Scan for the cell matching the given text and deliver its (x, y) coordinate at center. 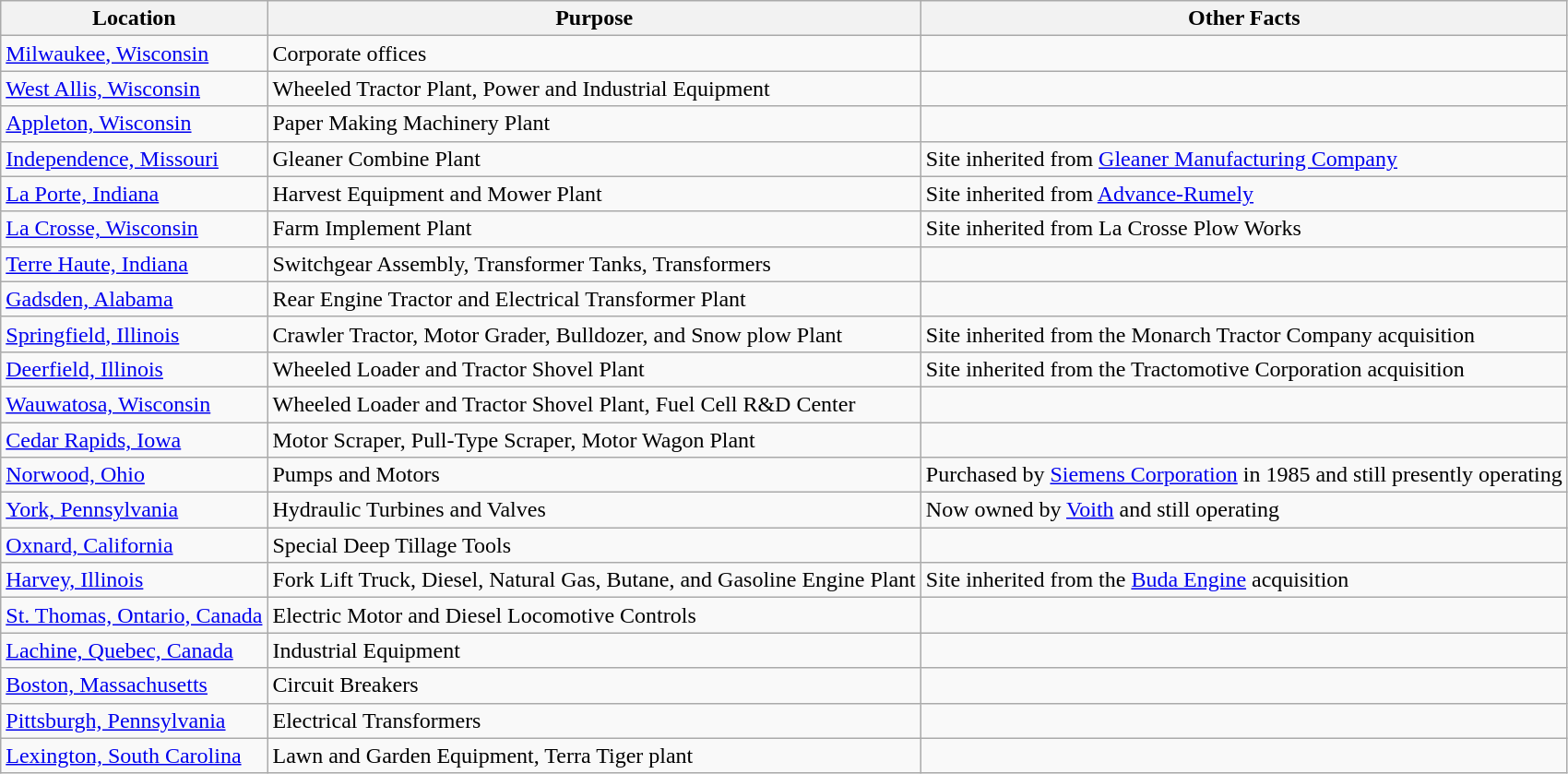
Pumps and Motors (594, 475)
Site inherited from Advance-Rumely (1243, 194)
Cedar Rapids, Iowa (135, 440)
Wheeled Loader and Tractor Shovel Plant, Fuel Cell R&D Center (594, 404)
Springfield, Illinois (135, 334)
Corporate offices (594, 54)
Norwood, Ohio (135, 475)
Farm Implement Plant (594, 229)
York, Pennsylvania (135, 510)
Now owned by Voith and still operating (1243, 510)
Circuit Breakers (594, 685)
Deerfield, Illinois (135, 369)
Harvest Equipment and Mower Plant (594, 194)
Purpose (594, 18)
Purchased by Siemens Corporation in 1985 and still presently operating (1243, 475)
Appleton, Wisconsin (135, 124)
Gadsden, Alabama (135, 299)
Crawler Tractor, Motor Grader, Bulldozer, and Snow plow Plant (594, 334)
Switchgear Assembly, Transformer Tanks, Transformers (594, 264)
Boston, Massachusetts (135, 685)
Paper Making Machinery Plant (594, 124)
St. Thomas, Ontario, Canada (135, 615)
Terre Haute, Indiana (135, 264)
Special Deep Tillage Tools (594, 545)
Pittsburgh, Pennsylvania (135, 720)
Site inherited from La Crosse Plow Works (1243, 229)
Electrical Transformers (594, 720)
La Crosse, Wisconsin (135, 229)
Site inherited from Gleaner Manufacturing Company (1243, 159)
Rear Engine Tractor and Electrical Transformer Plant (594, 299)
Other Facts (1243, 18)
Wauwatosa, Wisconsin (135, 404)
Lawn and Garden Equipment, Terra Tiger plant (594, 756)
Site inherited from the Tractomotive Corporation acquisition (1243, 369)
Site inherited from the Monarch Tractor Company acquisition (1243, 334)
West Allis, Wisconsin (135, 89)
Wheeled Loader and Tractor Shovel Plant (594, 369)
Lexington, South Carolina (135, 756)
Industrial Equipment (594, 650)
Oxnard, California (135, 545)
La Porte, Indiana (135, 194)
Gleaner Combine Plant (594, 159)
Location (135, 18)
Milwaukee, Wisconsin (135, 54)
Harvey, Illinois (135, 580)
Lachine, Quebec, Canada (135, 650)
Independence, Missouri (135, 159)
Motor Scraper, Pull-Type Scraper, Motor Wagon Plant (594, 440)
Wheeled Tractor Plant, Power and Industrial Equipment (594, 89)
Hydraulic Turbines and Valves (594, 510)
Site inherited from the Buda Engine acquisition (1243, 580)
Fork Lift Truck, Diesel, Natural Gas, Butane, and Gasoline Engine Plant (594, 580)
Electric Motor and Diesel Locomotive Controls (594, 615)
